Detect which cell encompasses the target text, then output its (x, y) center coordinate. 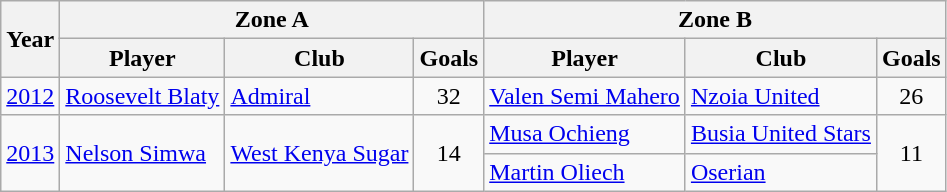
Nelson Simwa (142, 153)
West Kenya Sugar (320, 153)
Roosevelt Blaty (142, 96)
Oserian (780, 172)
Musa Ochieng (585, 134)
Valen Semi Mahero (585, 96)
11 (911, 153)
Busia United Stars (780, 134)
Year (30, 39)
2013 (30, 153)
26 (911, 96)
2012 (30, 96)
Zone B (715, 20)
Admiral (320, 96)
14 (449, 153)
Zone A (272, 20)
Nzoia United (780, 96)
Martin Oliech (585, 172)
32 (449, 96)
